Pinpoint the cell where the given text exists, returning its (x, y) midpoint coordinate. 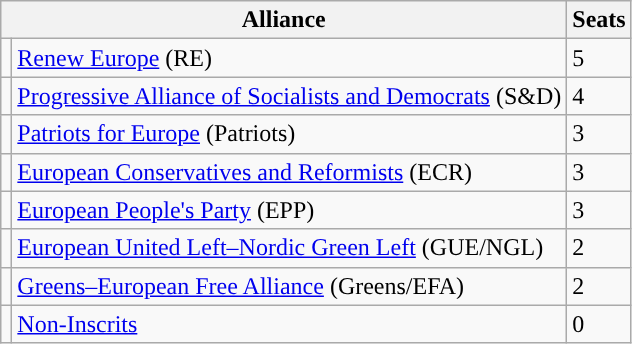
European United Left–Nordic Green Left (GUE/NGL) (290, 248)
European People's Party (EPP) (290, 210)
Seats (599, 20)
Progressive Alliance of Socialists and Democrats (S&D) (290, 96)
Patriots for Europe (Patriots) (290, 134)
Alliance (284, 20)
Renew Europe (RE) (290, 58)
European Conservatives and Reformists (ECR) (290, 172)
5 (599, 58)
Greens–European Free Alliance (Greens/EFA) (290, 286)
0 (599, 324)
4 (599, 96)
Non-Inscrits (290, 324)
